Extract the (X, Y) coordinate from the center of the cell holding the provided text.  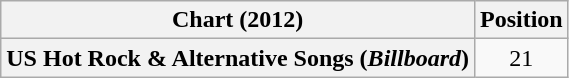
Chart (2012) (238, 20)
Position (521, 20)
21 (521, 58)
US Hot Rock & Alternative Songs (Billboard) (238, 58)
